Return the [X, Y] coordinate for the center point of the cell that contains the specified text.  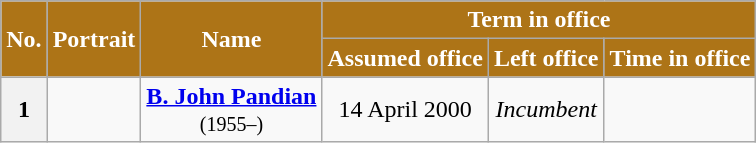
Name [232, 39]
No. [24, 39]
Term in office [539, 20]
Assumed office [405, 58]
14 April 2000 [405, 110]
B. John Pandian(1955–) [232, 110]
1 [24, 110]
Left office [546, 58]
Incumbent [546, 110]
Portrait [94, 39]
Time in office [680, 58]
